Extract the (X, Y) coordinate from the center of the cell holding the provided text.  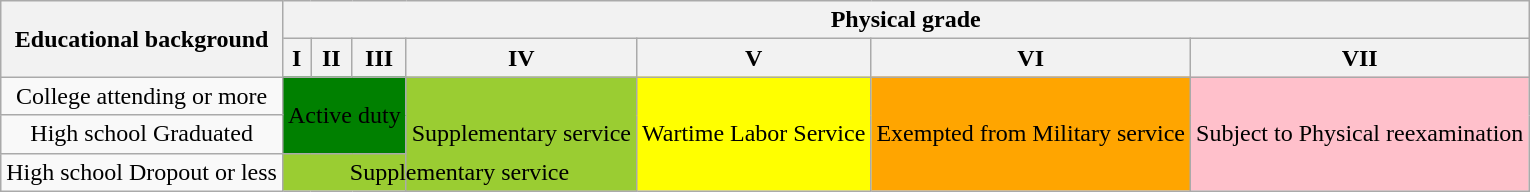
VII (1360, 58)
VI (1031, 58)
High school Dropout or less (142, 172)
Subject to Physical reexamination (1360, 134)
IV (521, 58)
Exempted from Military service (1031, 134)
College attending or more (142, 96)
Physical grade (905, 20)
I (296, 58)
Wartime Labor Service (753, 134)
High school Graduated (142, 134)
Educational background (142, 39)
III (379, 58)
II (332, 58)
Active duty (344, 115)
V (753, 58)
